Provide the [X, Y] coordinate of the cell's center where the given text is located.  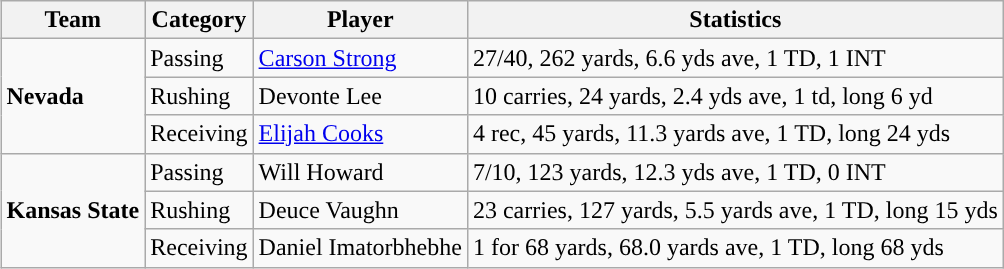
Statistics [735, 20]
1 for 68 yards, 68.0 yards ave, 1 TD, long 68 yds [735, 248]
Deuce Vaughn [360, 210]
Player [360, 20]
7/10, 123 yards, 12.3 yds ave, 1 TD, 0 INT [735, 172]
Devonte Lee [360, 96]
Will Howard [360, 172]
4 rec, 45 yards, 11.3 yards ave, 1 TD, long 24 yds [735, 134]
Category [199, 20]
10 carries, 24 yards, 2.4 yds ave, 1 td, long 6 yd [735, 96]
Team [73, 20]
Daniel Imatorbhebhe [360, 248]
23 carries, 127 yards, 5.5 yards ave, 1 TD, long 15 yds [735, 210]
Kansas State [73, 210]
27/40, 262 yards, 6.6 yds ave, 1 TD, 1 INT [735, 58]
Nevada [73, 96]
Carson Strong [360, 58]
Elijah Cooks [360, 134]
